Return the (X, Y) coordinate for the center point of the cell that contains the specified text.  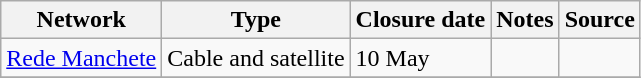
Type (256, 20)
10 May (420, 58)
Cable and satellite (256, 58)
Rede Manchete (82, 58)
Notes (525, 20)
Source (600, 20)
Closure date (420, 20)
Network (82, 20)
